Scan for the cell matching the given text and deliver its (X, Y) coordinate at center. 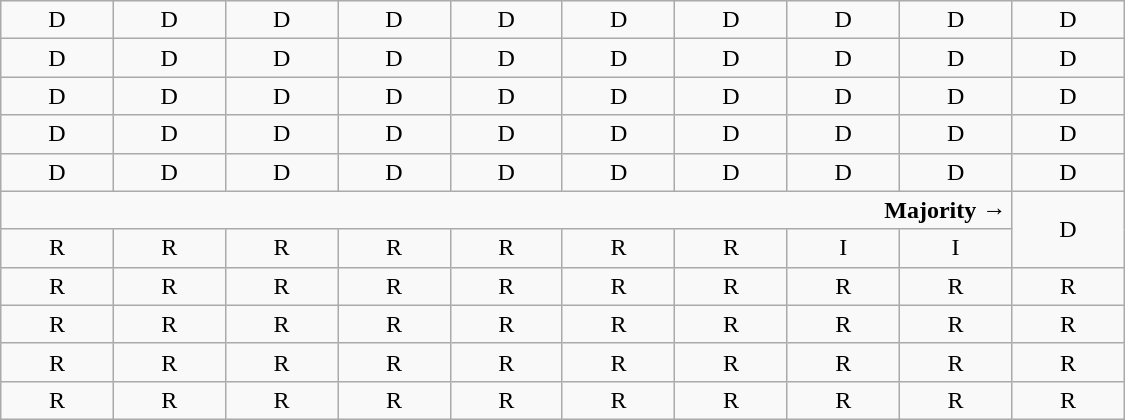
Majority → (506, 210)
